Return (X, Y) of the center of cell containing provided text 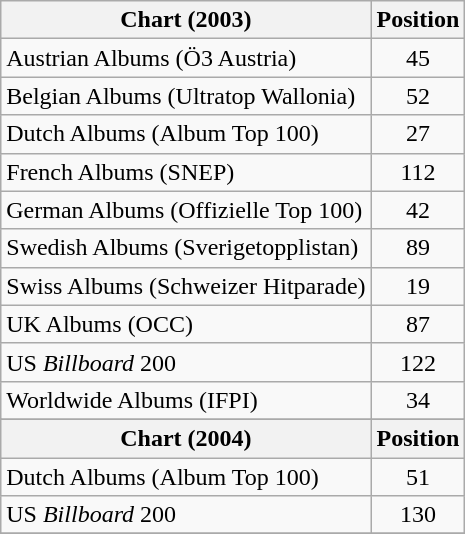
Chart (2003) (186, 20)
112 (418, 172)
130 (418, 515)
19 (418, 286)
Austrian Albums (Ö3 Austria) (186, 58)
Swedish Albums (Sverigetopplistan) (186, 248)
German Albums (Offizielle Top 100) (186, 210)
42 (418, 210)
89 (418, 248)
French Albums (SNEP) (186, 172)
Swiss Albums (Schweizer Hitparade) (186, 286)
Worldwide Albums (IFPI) (186, 400)
34 (418, 400)
Belgian Albums (Ultratop Wallonia) (186, 96)
UK Albums (OCC) (186, 324)
87 (418, 324)
122 (418, 362)
45 (418, 58)
Chart (2004) (186, 438)
27 (418, 134)
52 (418, 96)
51 (418, 477)
